Return the (X, Y) coordinate for the center point of the cell that contains the specified text.  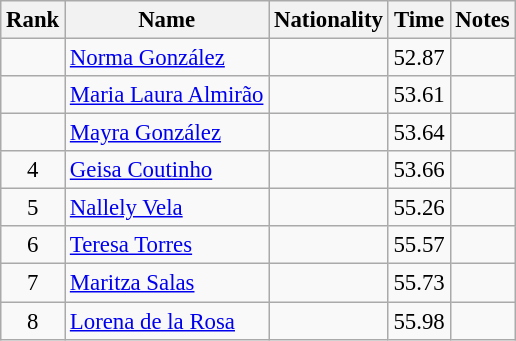
Notes (482, 20)
Norma González (167, 58)
55.26 (419, 208)
6 (33, 245)
Time (419, 20)
Geisa Coutinho (167, 170)
Maria Laura Almirão (167, 95)
Lorena de la Rosa (167, 321)
4 (33, 170)
5 (33, 208)
55.57 (419, 245)
55.73 (419, 283)
8 (33, 321)
Maritza Salas (167, 283)
55.98 (419, 321)
53.61 (419, 95)
Rank (33, 20)
Nationality (328, 20)
Mayra González (167, 133)
Teresa Torres (167, 245)
53.64 (419, 133)
Nallely Vela (167, 208)
53.66 (419, 170)
52.87 (419, 58)
7 (33, 283)
Name (167, 20)
